Scan for the cell matching the given text and deliver its (x, y) coordinate at center. 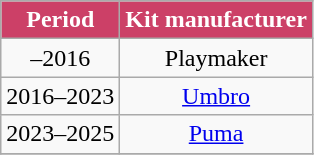
Umbro (216, 96)
2023–2025 (60, 134)
2016–2023 (60, 96)
–2016 (60, 58)
Kit manufacturer (216, 20)
Period (60, 20)
Playmaker (216, 58)
Puma (216, 134)
